Extract the [x, y] coordinate from the center of the cell holding the provided text.  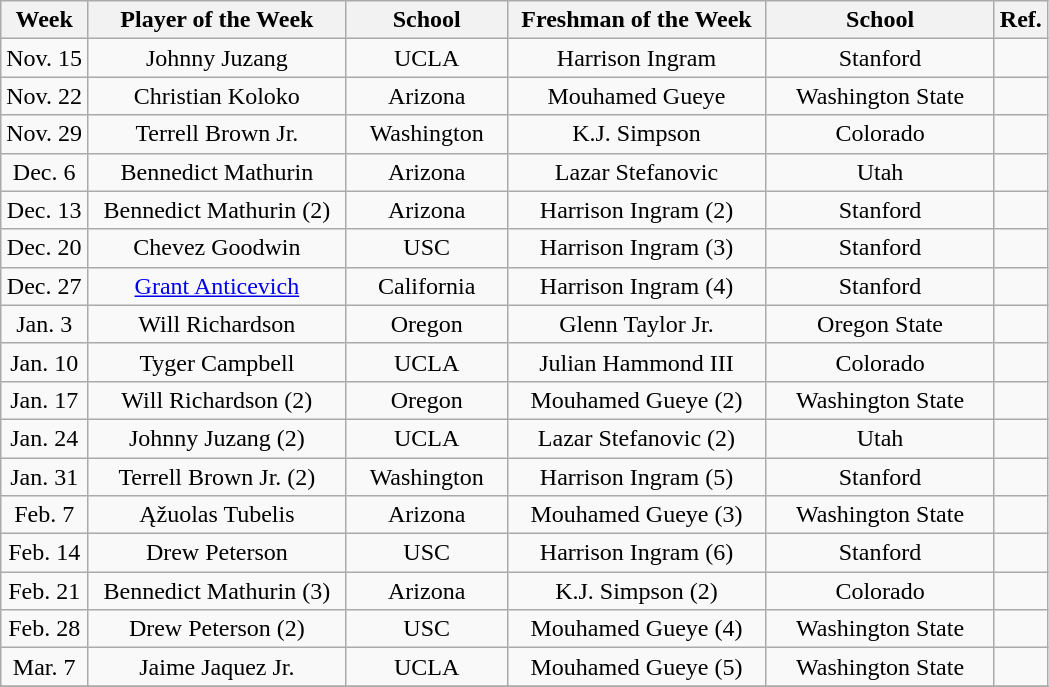
Jan. 17 [44, 400]
Harrison Ingram [636, 58]
Dec. 20 [44, 248]
Chevez Goodwin [218, 248]
Drew Peterson [218, 553]
Julian Hammond III [636, 362]
Player of the Week [218, 20]
Will Richardson (2) [218, 400]
Lazar Stefanovic [636, 172]
Terrell Brown Jr. (2) [218, 477]
Mouhamed Gueye [636, 96]
Feb. 28 [44, 629]
Feb. 7 [44, 515]
Dec. 6 [44, 172]
Mouhamed Gueye (5) [636, 667]
Grant Anticevich [218, 286]
Jan. 3 [44, 324]
Feb. 14 [44, 553]
Nov. 15 [44, 58]
Ąžuolas Tubelis [218, 515]
Mouhamed Gueye (4) [636, 629]
Jan. 10 [44, 362]
Dec. 27 [44, 286]
Oregon State [880, 324]
Bennedict Mathurin [218, 172]
Drew Peterson (2) [218, 629]
Harrison Ingram (4) [636, 286]
K.J. Simpson [636, 134]
Tyger Campbell [218, 362]
Feb. 21 [44, 591]
Jan. 31 [44, 477]
Jan. 24 [44, 438]
Freshman of the Week [636, 20]
Nov. 29 [44, 134]
Harrison Ingram (2) [636, 210]
Bennedict Mathurin (3) [218, 591]
Lazar Stefanovic (2) [636, 438]
Christian Koloko [218, 96]
Terrell Brown Jr. [218, 134]
Harrison Ingram (3) [636, 248]
Mar. 7 [44, 667]
Dec. 13 [44, 210]
Glenn Taylor Jr. [636, 324]
California [426, 286]
Johnny Juzang (2) [218, 438]
Mouhamed Gueye (2) [636, 400]
Ref. [1020, 20]
K.J. Simpson (2) [636, 591]
Will Richardson [218, 324]
Harrison Ingram (5) [636, 477]
Week [44, 20]
Jaime Jaquez Jr. [218, 667]
Mouhamed Gueye (3) [636, 515]
Harrison Ingram (6) [636, 553]
Johnny Juzang [218, 58]
Nov. 22 [44, 96]
Bennedict Mathurin (2) [218, 210]
